From the cell containing the given text, extract its center point as [x, y] coordinate. 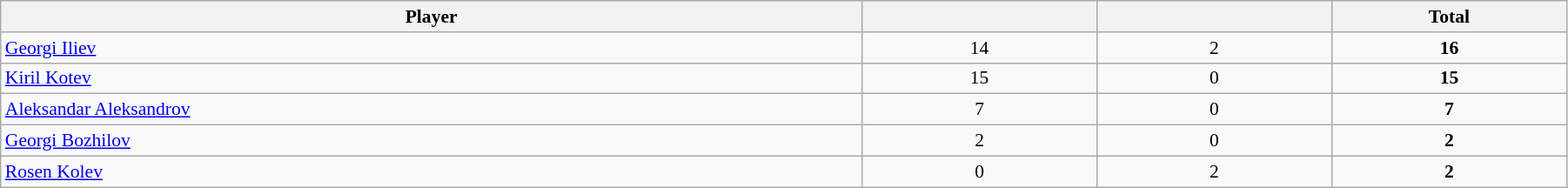
Player [432, 17]
14 [980, 48]
Georgi Bozhilov [432, 141]
Rosen Kolev [432, 171]
Georgi Iliev [432, 48]
Total [1449, 17]
Aleksandar Aleksandrov [432, 110]
Kiril Kotev [432, 78]
16 [1449, 48]
